Search for the cell housing the specified text and yield its (x, y) center coordinate. 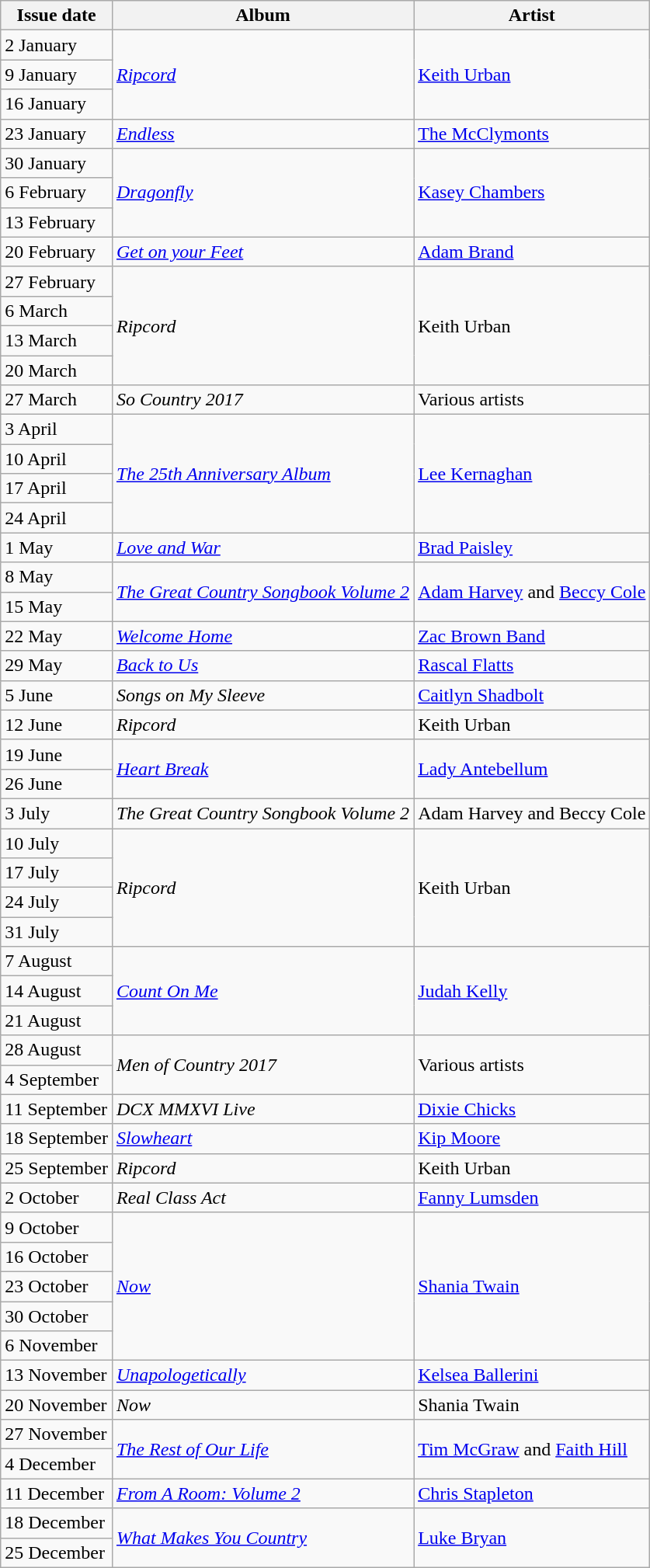
4 December (57, 1464)
Songs on My Sleeve (262, 695)
16 October (57, 1257)
12 June (57, 725)
So Country 2017 (262, 400)
10 July (57, 843)
The 25th Anniversary Album (262, 474)
Real Class Act (262, 1198)
26 June (57, 784)
Get on your Feet (262, 252)
Lady Antebellum (532, 769)
6 March (57, 311)
The McClymonts (532, 134)
From A Room: Volume 2 (262, 1493)
11 September (57, 1109)
Artist (532, 16)
Slowheart (262, 1139)
30 January (57, 163)
Brad Paisley (532, 548)
25 December (57, 1552)
2 October (57, 1198)
Chris Stapleton (532, 1493)
Judah Kelly (532, 991)
Zac Brown Band (532, 636)
11 December (57, 1493)
The Rest of Our Life (262, 1449)
23 January (57, 134)
Lee Kernaghan (532, 474)
28 August (57, 1050)
Count On Me (262, 991)
Kip Moore (532, 1139)
16 January (57, 104)
Luke Bryan (532, 1538)
19 June (57, 754)
Men of Country 2017 (262, 1065)
DCX MMXVI Live (262, 1109)
What Makes You Country (262, 1538)
25 September (57, 1168)
22 May (57, 636)
2 January (57, 45)
15 May (57, 607)
21 August (57, 1020)
20 November (57, 1405)
Caitlyn Shadbolt (532, 695)
Unapologetically (262, 1375)
Welcome Home (262, 636)
6 February (57, 193)
27 November (57, 1434)
Tim McGraw and Faith Hill (532, 1449)
27 February (57, 281)
5 June (57, 695)
8 May (57, 577)
31 July (57, 932)
7 August (57, 961)
20 March (57, 370)
13 March (57, 340)
13 November (57, 1375)
Dragonfly (262, 193)
Kelsea Ballerini (532, 1375)
Fanny Lumsden (532, 1198)
1 May (57, 548)
18 September (57, 1139)
23 October (57, 1286)
Endless (262, 134)
18 December (57, 1523)
24 April (57, 518)
6 November (57, 1346)
29 May (57, 666)
Kasey Chambers (532, 193)
17 April (57, 488)
Adam Brand (532, 252)
30 October (57, 1316)
Love and War (262, 548)
13 February (57, 222)
14 August (57, 991)
9 October (57, 1227)
Album (262, 16)
4 September (57, 1080)
Heart Break (262, 769)
24 July (57, 902)
20 February (57, 252)
3 July (57, 813)
Rascal Flatts (532, 666)
27 March (57, 400)
10 April (57, 459)
3 April (57, 429)
Issue date (57, 16)
Dixie Chicks (532, 1109)
9 January (57, 75)
17 July (57, 873)
Back to Us (262, 666)
